Search for the cell housing the specified text and yield its [X, Y] center coordinate. 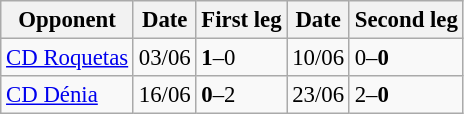
CD Roquetas [68, 58]
16/06 [164, 95]
First leg [242, 20]
1–0 [242, 58]
23/06 [318, 95]
CD Dénia [68, 95]
2–0 [406, 95]
0–2 [242, 95]
03/06 [164, 58]
0–0 [406, 58]
Second leg [406, 20]
10/06 [318, 58]
Opponent [68, 20]
